Determine the [x, y] coordinate at the center of the cell enclosing the given text.  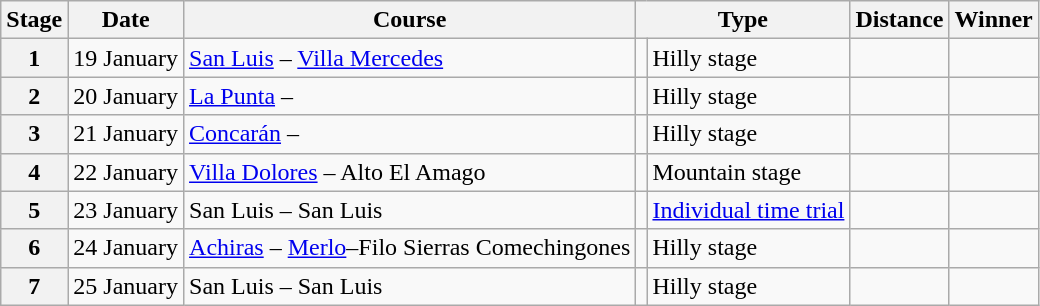
Villa Dolores – Alto El Amago [410, 172]
Achiras – Merlo–Filo Sierras Comechingones [410, 248]
25 January [126, 286]
Stage [34, 20]
La Punta – [410, 96]
4 [34, 172]
19 January [126, 58]
24 January [126, 248]
Date [126, 20]
7 [34, 286]
2 [34, 96]
5 [34, 210]
San Luis – Villa Mercedes [410, 58]
6 [34, 248]
Type [743, 20]
Mountain stage [748, 172]
21 January [126, 134]
1 [34, 58]
Concarán – [410, 134]
3 [34, 134]
Course [410, 20]
23 January [126, 210]
Distance [900, 20]
22 January [126, 172]
Individual time trial [748, 210]
20 January [126, 96]
Winner [994, 20]
